Return the (x, y) coordinate for the center point of the cell that contains the specified text.  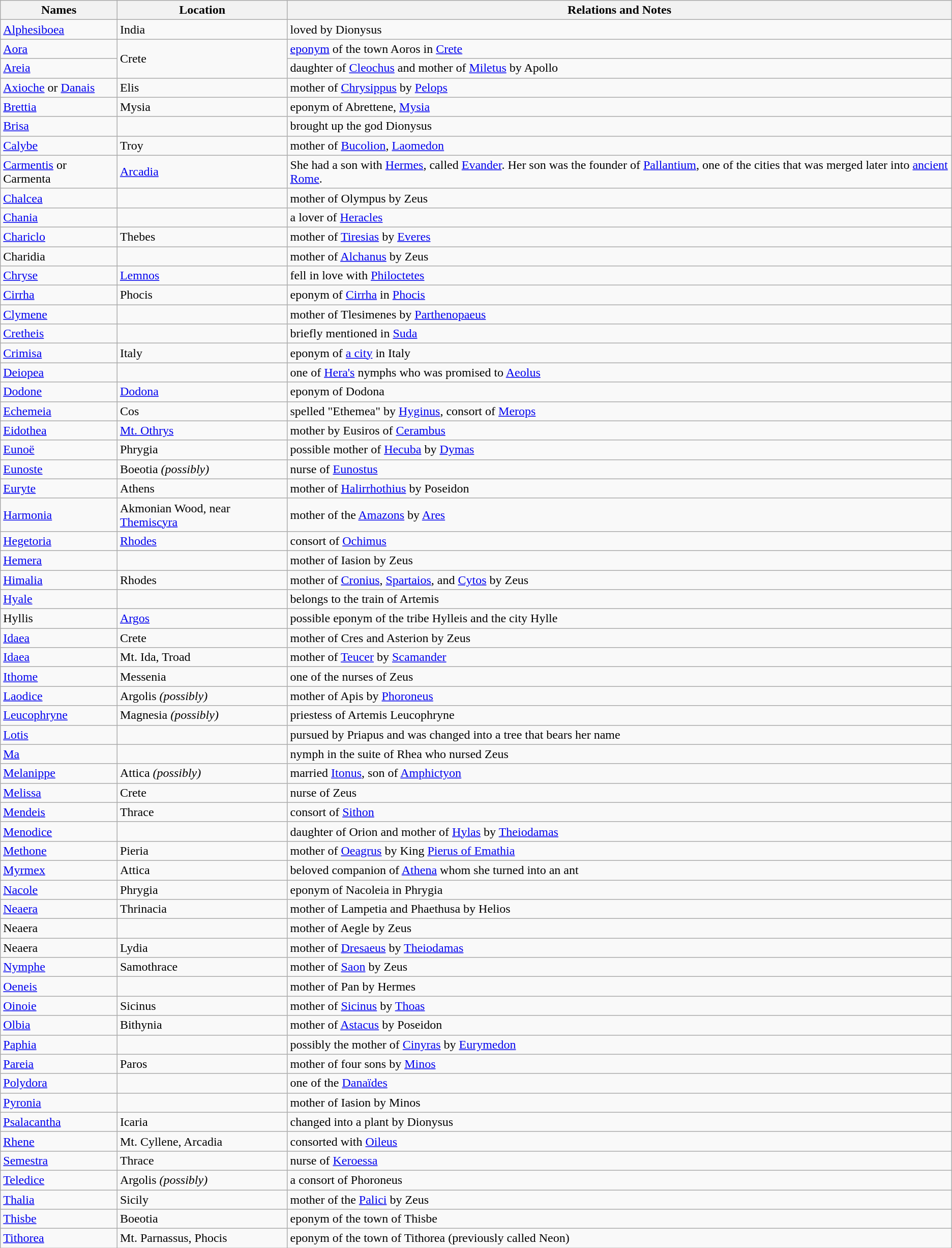
Deiopea (59, 372)
Bithynia (202, 1025)
Boeotia (202, 1219)
Mt. Cyllene, Arcadia (202, 1141)
Dodone (59, 392)
Argos (202, 619)
consorted with Oileus (619, 1141)
Myrmex (59, 870)
Mt. Othrys (202, 430)
mother of Astacus by Poseidon (619, 1025)
Hegetoria (59, 541)
mother of the Amazons by Ares (619, 515)
Brisa (59, 126)
Semestra (59, 1160)
Messenia (202, 677)
belongs to the train of Artemis (619, 599)
eponym of the town of Tithorea (previously called Neon) (619, 1238)
mother of Lampetia and Phaethusa by Helios (619, 909)
spelled "Ethemea" by Hyginus, consort of Merops (619, 411)
possible mother of Hecuba by Dymas (619, 450)
Mendeis (59, 812)
Chania (59, 217)
Thebes (202, 237)
mother by Eusiros of Cerambus (619, 430)
nymph in the suite of Rhea who nursed Zeus (619, 754)
Hemera (59, 560)
Mt. Ida, Troad (202, 657)
mother of Cres and Asterion by Zeus (619, 638)
nurse of Keroessa (619, 1160)
Ithome (59, 677)
mother of Saon by Zeus (619, 967)
mother of Bucolion, Laomedon (619, 146)
Italy (202, 353)
mother of Iasion by Minos (619, 1102)
Polydora (59, 1083)
possible eponym of the tribe Hylleis and the city Hylle (619, 619)
Euryte (59, 488)
Menodice (59, 831)
nurse of Zeus (619, 793)
beloved companion of Athena whom she turned into an ant (619, 870)
mother of Halirrhothius by Poseidon (619, 488)
Himalia (59, 579)
Mysia (202, 107)
Hyllis (59, 619)
Alphesiboea (59, 30)
India (202, 30)
Nymphe (59, 967)
Athens (202, 488)
Sicily (202, 1199)
mother of Pan by Hermes (619, 986)
Crimisa (59, 353)
pursued by Priapus and was changed into a tree that bears her name (619, 735)
Icaria (202, 1122)
Charidia (59, 256)
Eidothea (59, 430)
mother of Alchanus by Zeus (619, 256)
Troy (202, 146)
Thisbe (59, 1219)
one of the nurses of Zeus (619, 677)
mother of Tlesimenes by Parthenopaeus (619, 314)
Nacole (59, 890)
changed into a plant by Dionysus (619, 1122)
mother of Olympus by Zeus (619, 198)
eponym of Nacoleia in Phrygia (619, 890)
mother of Apis by Phoroneus (619, 696)
Laodice (59, 696)
Elis (202, 88)
mother of Dresaeus by Theiodamas (619, 948)
Pieria (202, 851)
mother of the Palici by Zeus (619, 1199)
loved by Dionysus (619, 30)
Boeotia (possibly) (202, 469)
mother of Iasion by Zeus (619, 560)
eponym of the town of Thisbe (619, 1219)
Brettia (59, 107)
Cos (202, 411)
Relations and Notes (619, 10)
Psalacantha (59, 1122)
Tithorea (59, 1238)
Axioche or Danais (59, 88)
Echemeia (59, 411)
Areia (59, 68)
mother of Oeagrus by King Pierus of Emathia (619, 851)
Ma (59, 754)
mother of Cronius, Spartaios, and Cytos by Zeus (619, 579)
priestess of Artemis Leucophryne (619, 715)
briefly mentioned in Suda (619, 334)
fell in love with Philoctetes (619, 276)
eponym of Dodona (619, 392)
Chariclo (59, 237)
Arcadia (202, 172)
Clymene (59, 314)
eponym of a city in Italy (619, 353)
Lotis (59, 735)
Cretheis (59, 334)
Hyale (59, 599)
eponym of the town Aoros in Crete (619, 49)
Chalcea (59, 198)
mother of Chrysippus by Pelops (619, 88)
Attica (possibly) (202, 773)
Sicinus (202, 1006)
Phocis (202, 295)
Paphia (59, 1044)
Lydia (202, 948)
Carmentis or Carmenta (59, 172)
Mt. Parnassus, Phocis (202, 1238)
one of the Danaïdes (619, 1083)
Samothrace (202, 967)
Olbia (59, 1025)
mother of Sicinus by Thoas (619, 1006)
Location (202, 10)
Paros (202, 1064)
Methone (59, 851)
Thalia (59, 1199)
Dodona (202, 392)
mother of Aegle by Zeus (619, 928)
one of Hera's nymphs who was promised to Aeolus (619, 372)
Leucophryne (59, 715)
Pyronia (59, 1102)
mother of Tiresias by Everes (619, 237)
Harmonia (59, 515)
Calybe (59, 146)
daughter of Orion and mother of Hylas by Theiodamas (619, 831)
Eunoste (59, 469)
Names (59, 10)
Teledice (59, 1180)
Rhene (59, 1141)
Attica (202, 870)
a lover of Heracles (619, 217)
Akmonian Wood, near Themiscyra (202, 515)
Oinoie (59, 1006)
mother of four sons by Minos (619, 1064)
daughter of Cleochus and mother of Miletus by Apollo (619, 68)
Melissa (59, 793)
eponym of Cirrha in Phocis (619, 295)
Melanippe (59, 773)
mother of Teucer by Scamander (619, 657)
consort of Ochimus (619, 541)
brought up the god Dionysus (619, 126)
possibly the mother of Cinyras by Eurymedon (619, 1044)
a consort of Phoroneus (619, 1180)
married Itonus, son of Amphictyon (619, 773)
Thrinacia (202, 909)
Chryse (59, 276)
eponym of Abrettene, Mysia (619, 107)
consort of Sithon (619, 812)
Aora (59, 49)
Oeneis (59, 986)
Eunoë (59, 450)
She had a son with Hermes, called Evander. Her son was the founder of Pallantium, one of the cities that was merged later into ancient Rome. (619, 172)
Pareia (59, 1064)
nurse of Eunostus (619, 469)
Lemnos (202, 276)
Cirrha (59, 295)
Magnesia (possibly) (202, 715)
